For the text-containing cell, return its midpoint in (X, Y) coordinate format. 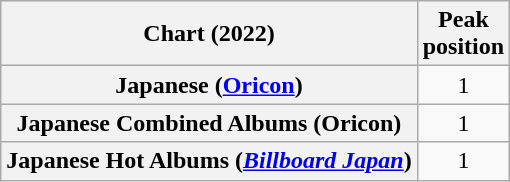
Japanese Combined Albums (Oricon) (209, 123)
Japanese Hot Albums (Billboard Japan) (209, 161)
Peakposition (463, 34)
Chart (2022) (209, 34)
Japanese (Oricon) (209, 85)
